Detect which cell encompasses the target text, then output its [X, Y] center coordinate. 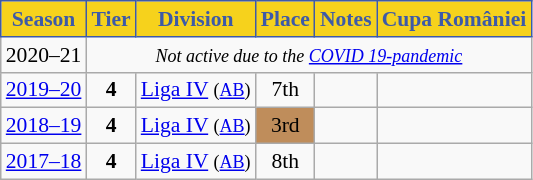
2020–21 [44, 55]
Division [196, 19]
Place [286, 19]
3rd [286, 126]
Tier [110, 19]
2019–20 [44, 90]
Season [44, 19]
Not active due to the COVID 19-pandemic [308, 55]
Notes [346, 19]
2018–19 [44, 126]
Cupa României [454, 19]
7th [286, 90]
8th [286, 162]
2017–18 [44, 162]
